Return [X, Y] of the center of cell containing provided text 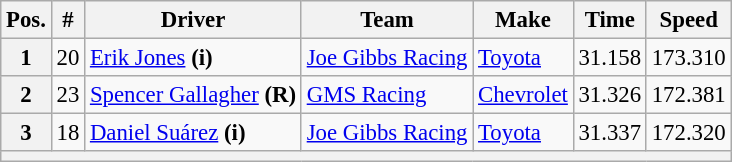
18 [68, 133]
Time [610, 20]
23 [68, 95]
Erik Jones (i) [194, 58]
GMS Racing [386, 95]
31.337 [610, 133]
# [68, 20]
3 [26, 133]
31.158 [610, 58]
Daniel Suárez (i) [194, 133]
173.310 [688, 58]
1 [26, 58]
20 [68, 58]
2 [26, 95]
31.326 [610, 95]
Driver [194, 20]
Speed [688, 20]
Pos. [26, 20]
Team [386, 20]
172.381 [688, 95]
Chevrolet [523, 95]
172.320 [688, 133]
Spencer Gallagher (R) [194, 95]
Make [523, 20]
